Find where the given text appears and provide that cell's center as [x, y] coordinate. 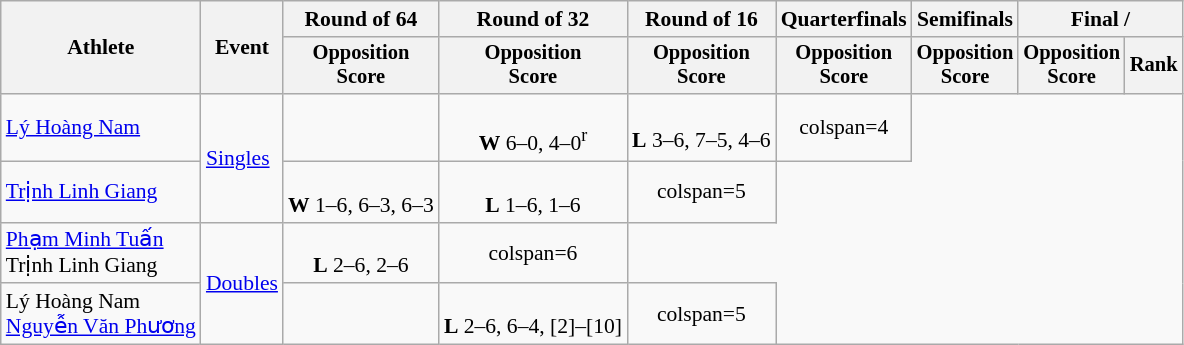
W 1–6, 6–3, 6–3 [361, 192]
Final / [1100, 19]
Round of 64 [361, 19]
Round of 16 [702, 19]
L 1–6, 1–6 [533, 192]
L 2–6, 2–6 [361, 252]
colspan=4 [844, 128]
Semifinals [966, 19]
Lý Hoàng Nam [101, 128]
L 3–6, 7–5, 4–6 [702, 128]
Event [242, 48]
Doubles [242, 283]
L 2–6, 6–4, [2]–[10] [533, 314]
Quarterfinals [844, 19]
Phạm Minh TuấnTrịnh Linh Giang [101, 252]
Lý Hoàng NamNguyễn Văn Phương [101, 314]
colspan=6 [533, 252]
Athlete [101, 48]
Rank [1154, 66]
W 6–0, 4–0r [533, 128]
Trịnh Linh Giang [101, 192]
Round of 32 [533, 19]
Singles [242, 158]
